Provide the (x, y) coordinate of the cell's center where the given text is located.  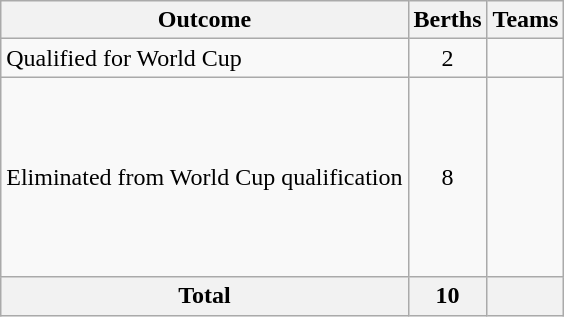
Total (204, 296)
8 (448, 177)
10 (448, 296)
Qualified for World Cup (204, 58)
Berths (448, 20)
2 (448, 58)
Outcome (204, 20)
Eliminated from World Cup qualification (204, 177)
Teams (526, 20)
